From the cell containing the given text, extract its center point as (X, Y) coordinate. 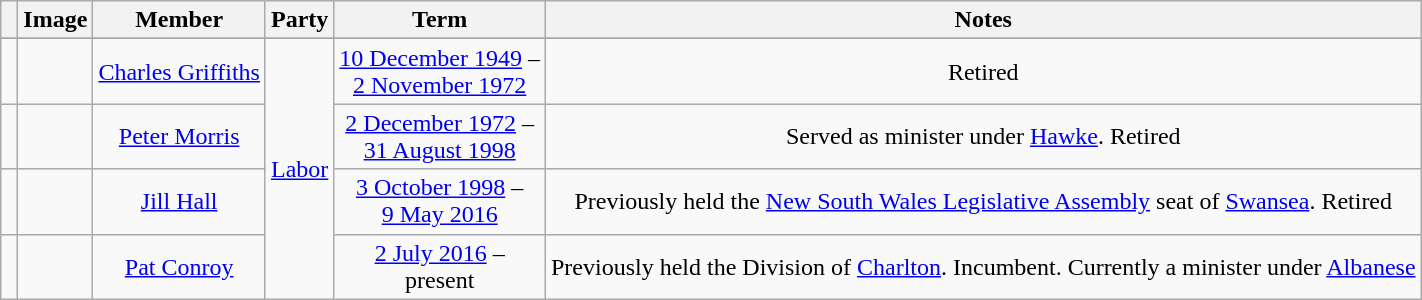
Retired (983, 72)
3 October 1998 –9 May 2016 (440, 202)
Member (180, 20)
Peter Morris (180, 136)
Jill Hall (180, 202)
Image (56, 20)
Labor (299, 169)
2 July 2016 –present (440, 266)
Pat Conroy (180, 266)
Charles Griffiths (180, 72)
Previously held the New South Wales Legislative Assembly seat of Swansea. Retired (983, 202)
Notes (983, 20)
Term (440, 20)
Previously held the Division of Charlton. Incumbent. Currently a minister under Albanese (983, 266)
2 December 1972 –31 August 1998 (440, 136)
Party (299, 20)
10 December 1949 –2 November 1972 (440, 72)
Served as minister under Hawke. Retired (983, 136)
